Output the (x, y) coordinate of the center of the cell containing the given text.  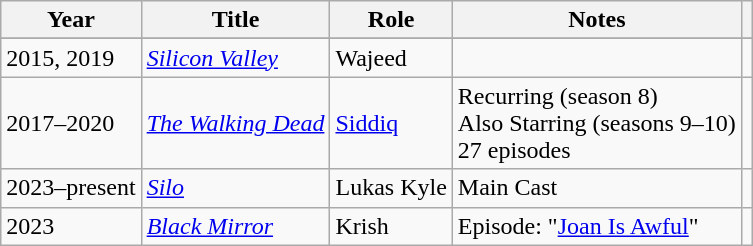
2023 (71, 226)
Silicon Valley (236, 58)
Title (236, 20)
Main Cast (596, 188)
Year (71, 20)
2015, 2019 (71, 58)
Silo (236, 188)
2017–2020 (71, 123)
Siddiq (391, 123)
Notes (596, 20)
Krish (391, 226)
Lukas Kyle (391, 188)
Wajeed (391, 58)
Recurring (season 8) Also Starring (seasons 9–10) 27 episodes (596, 123)
Black Mirror (236, 226)
2023–present (71, 188)
The Walking Dead (236, 123)
Role (391, 20)
Episode: "Joan Is Awful" (596, 226)
